Detect which cell encompasses the target text, then output its [x, y] center coordinate. 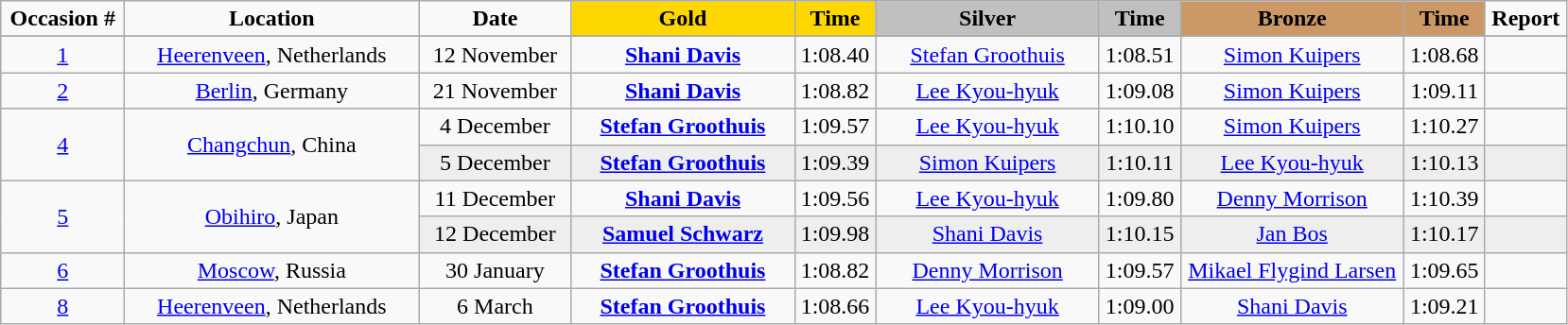
2 [62, 91]
30 January [496, 270]
1:09.65 [1444, 270]
1:10.15 [1140, 234]
5 [62, 216]
Report [1525, 19]
1:08.68 [1444, 55]
1:09.21 [1444, 306]
1:10.11 [1140, 162]
6 March [496, 306]
Location [272, 19]
1:09.98 [835, 234]
1:09.56 [835, 198]
Mikael Flygind Larsen [1292, 270]
5 December [496, 162]
1:10.39 [1444, 198]
Gold [683, 19]
8 [62, 306]
Bronze [1292, 19]
Occasion # [62, 19]
1:09.08 [1140, 91]
1:09.39 [835, 162]
1:10.17 [1444, 234]
Samuel Schwarz [683, 234]
21 November [496, 91]
Obihiro, Japan [272, 216]
Jan Bos [1292, 234]
Changchun, China [272, 145]
Date [496, 19]
11 December [496, 198]
12 November [496, 55]
Berlin, Germany [272, 91]
1:08.66 [835, 306]
Silver [987, 19]
1:08.40 [835, 55]
4 [62, 145]
4 December [496, 127]
12 December [496, 234]
1:10.27 [1444, 127]
Moscow, Russia [272, 270]
1:09.11 [1444, 91]
6 [62, 270]
1:09.80 [1140, 198]
1:10.13 [1444, 162]
1 [62, 55]
1:08.51 [1140, 55]
1:10.10 [1140, 127]
1:09.00 [1140, 306]
